Find where the given text appears and provide that cell's center as [X, Y] coordinate. 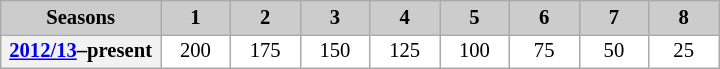
200 [195, 51]
25 [684, 51]
150 [335, 51]
3 [335, 17]
6 [544, 17]
175 [265, 51]
8 [684, 17]
75 [544, 51]
5 [475, 17]
1 [195, 17]
100 [475, 51]
2 [265, 17]
2012/13–present [81, 51]
125 [405, 51]
Seasons [81, 17]
7 [614, 17]
4 [405, 17]
50 [614, 51]
